Extract the [X, Y] coordinate from the center of the cell holding the provided text.  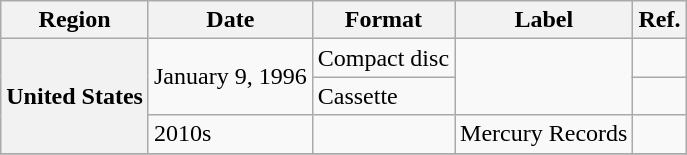
January 9, 1996 [230, 77]
Format [383, 20]
Cassette [383, 96]
Ref. [660, 20]
Label [544, 20]
Mercury Records [544, 134]
United States [75, 96]
Region [75, 20]
Compact disc [383, 58]
Date [230, 20]
2010s [230, 134]
